Scan for the cell matching the given text and deliver its (x, y) coordinate at center. 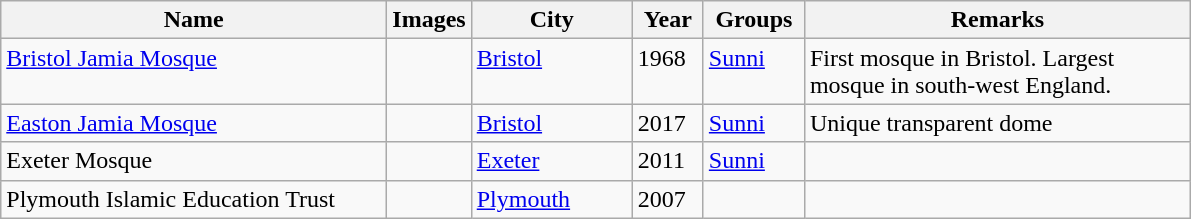
Year (668, 20)
Exeter Mosque (194, 161)
Groups (754, 20)
Name (194, 20)
Plymouth (552, 199)
Remarks (997, 20)
Images (429, 20)
Plymouth Islamic Education Trust (194, 199)
1968 (668, 72)
Unique transparent dome (997, 123)
First mosque in Bristol. Largest mosque in south-west England. (997, 72)
City (552, 20)
2017 (668, 123)
Easton Jamia Mosque (194, 123)
Bristol Jamia Mosque (194, 72)
2007 (668, 199)
2011 (668, 161)
Exeter (552, 161)
